Capture the cell that displays the provided text and extract its [x, y] central coordinate. 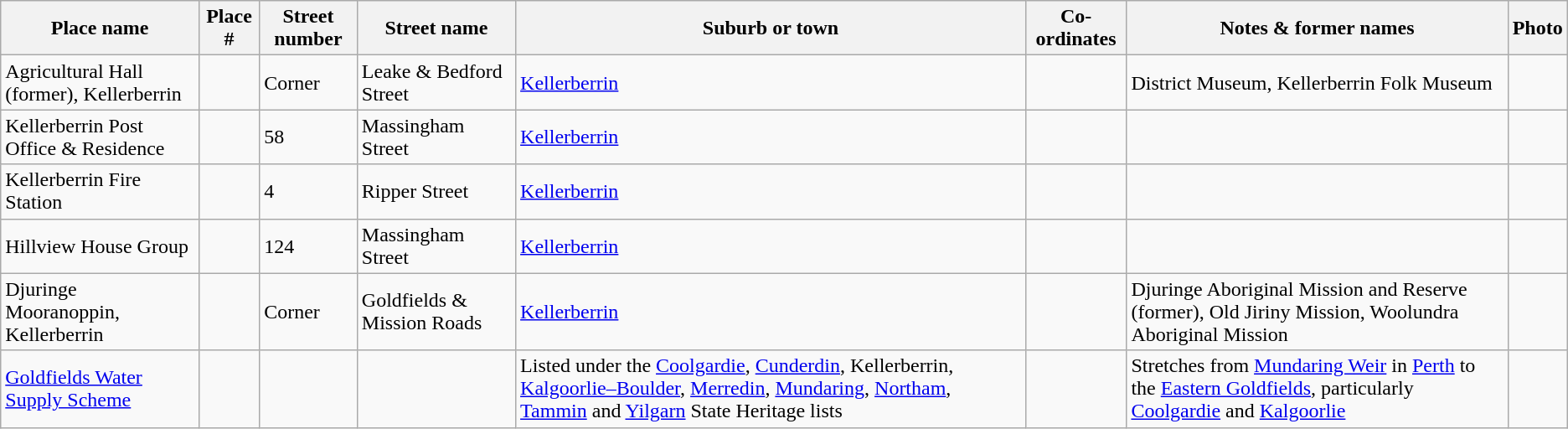
Co-ordinates [1075, 28]
4 [308, 191]
Kellerberrin Fire Station [101, 191]
Goldfields & Mission Roads [436, 312]
Photo [1538, 28]
Leake & Bedford Street [436, 82]
Djuringe Aboriginal Mission and Reserve (former), Old Jiriny Mission, Woolundra Aboriginal Mission [1317, 312]
Place name [101, 28]
Agricultural Hall (former), Kellerberrin [101, 82]
Djuringe Mooranoppin, Kellerberrin [101, 312]
Street number [308, 28]
58 [308, 137]
Listed under the Coolgardie, Cunderdin, Kellerberrin, Kalgoorlie–Boulder, Merredin, Mundaring, Northam, Tammin and Yilgarn State Heritage lists [771, 389]
124 [308, 246]
Notes & former names [1317, 28]
Hillview House Group [101, 246]
District Museum, Kellerberrin Folk Museum [1317, 82]
Stretches from Mundaring Weir in Perth to the Eastern Goldfields, particularly Coolgardie and Kalgoorlie [1317, 389]
Place # [229, 28]
Goldfields Water Supply Scheme [101, 389]
Ripper Street [436, 191]
Suburb or town [771, 28]
Street name [436, 28]
Kellerberrin Post Office & Residence [101, 137]
